Output the [x, y] coordinate of the center of the cell containing the given text.  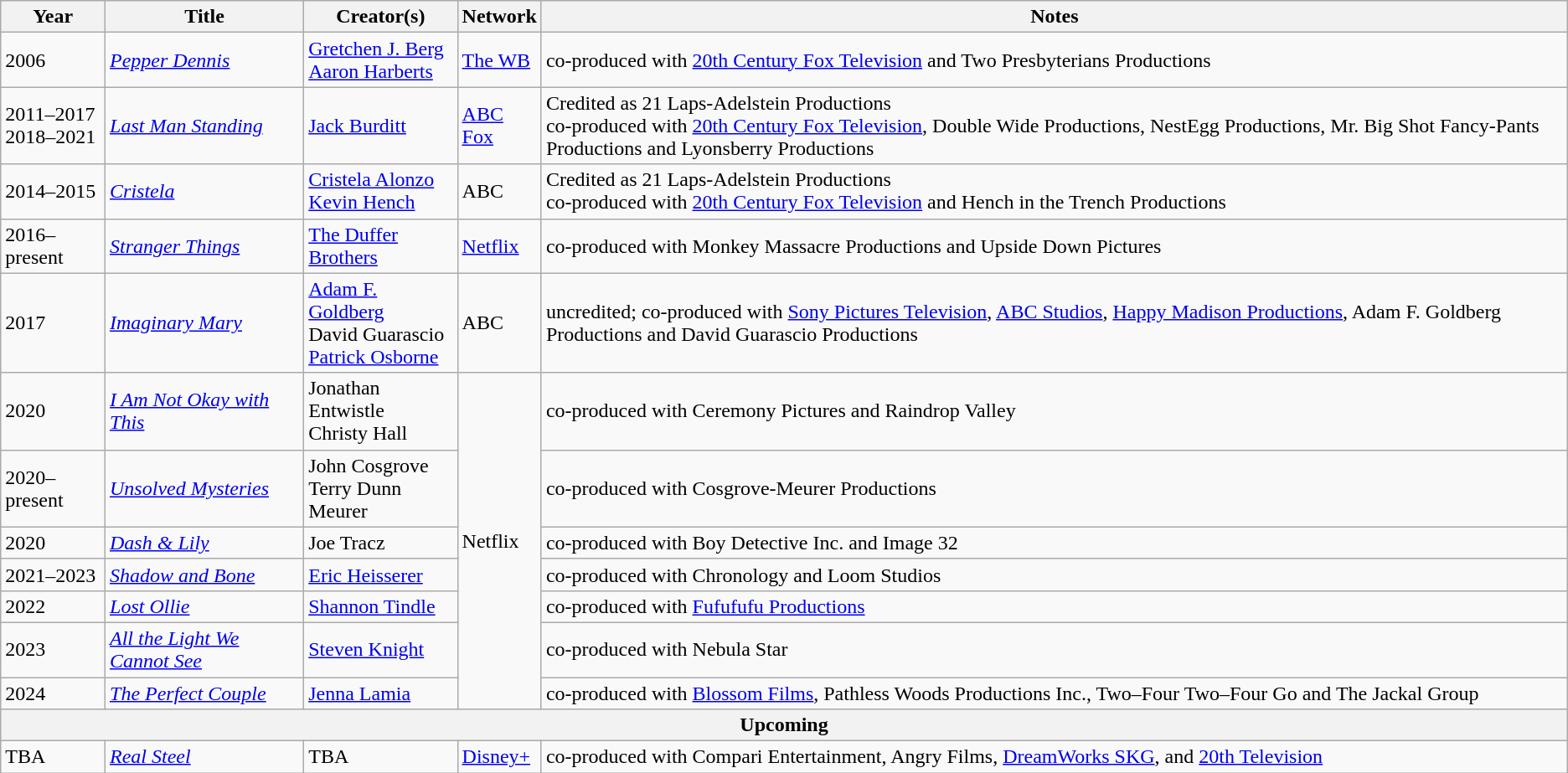
Lost Ollie [204, 606]
Stranger Things [204, 246]
co-produced with Nebula Star [1054, 650]
Year [54, 17]
Real Steel [204, 757]
Dash & Lily [204, 543]
2023 [54, 650]
co-produced with Boy Detective Inc. and Image 32 [1054, 543]
co-produced with Chronology and Loom Studios [1054, 575]
2006 [54, 60]
Creator(s) [380, 17]
Imaginary Mary [204, 323]
Credited as 21 Laps-Adelstein Productionsco-produced with 20th Century Fox Television and Hench in the Trench Productions [1054, 191]
All the Light We Cannot See [204, 650]
co-produced with Cosgrove-Meurer Productions [1054, 488]
The Duffer Brothers [380, 246]
co-produced with Monkey Massacre Productions and Upside Down Pictures [1054, 246]
Eric Heisserer [380, 575]
Shannon Tindle [380, 606]
Title [204, 17]
co-produced with Ceremony Pictures and Raindrop Valley [1054, 411]
2024 [54, 693]
Jonathan EntwistleChristy Hall [380, 411]
Cristela AlonzoKevin Hench [380, 191]
Adam F. GoldbergDavid GuarascioPatrick Osborne [380, 323]
2022 [54, 606]
Gretchen J. BergAaron Harberts [380, 60]
2021–2023 [54, 575]
Notes [1054, 17]
Steven Knight [380, 650]
Joe Tracz [380, 543]
Upcoming [784, 725]
Disney+ [499, 757]
2014–2015 [54, 191]
2016–present [54, 246]
co-produced with Compari Entertainment, Angry Films, DreamWorks SKG, and 20th Television [1054, 757]
Jenna Lamia [380, 693]
2011–20172018–2021 [54, 126]
Cristela [204, 191]
Shadow and Bone [204, 575]
co-produced with 20th Century Fox Television and Two Presbyterians Productions [1054, 60]
John CosgroveTerry Dunn Meurer [380, 488]
co-produced with Fufufufu Productions [1054, 606]
2020–present [54, 488]
Pepper Dennis [204, 60]
2017 [54, 323]
Network [499, 17]
The WB [499, 60]
Last Man Standing [204, 126]
The Perfect Couple [204, 693]
I Am Not Okay with This [204, 411]
ABCFox [499, 126]
Jack Burditt [380, 126]
co-produced with Blossom Films, Pathless Woods Productions Inc., Two–Four Two–Four Go and The Jackal Group [1054, 693]
Unsolved Mysteries [204, 488]
